Return [x, y] of the center of cell containing provided text 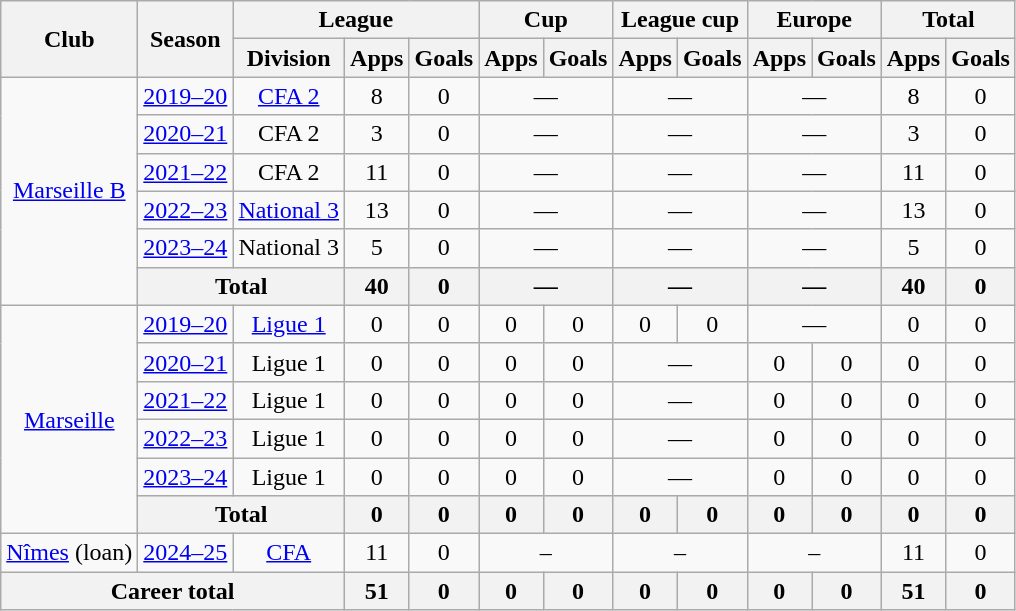
Season [186, 39]
Cup [546, 20]
Nîmes (loan) [70, 553]
Career total [173, 591]
Club [70, 39]
Europe [814, 20]
Division [289, 58]
Marseille B [70, 191]
League cup [680, 20]
League [356, 20]
2024–25 [186, 553]
Marseille [70, 419]
CFA [289, 553]
